Determine the [X, Y] coordinate at the center of the cell enclosing the given text.  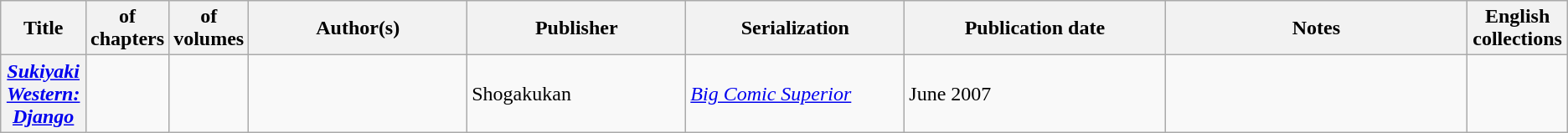
Author(s) [358, 28]
Publication date [1035, 28]
of chapters [127, 28]
Notes [1317, 28]
Sukiyaki Western: Django [44, 94]
June 2007 [1035, 94]
Title [44, 28]
Big Comic Superior [796, 94]
Serialization [796, 28]
English collections [1518, 28]
Shogakukan [576, 94]
Publisher [576, 28]
of volumes [209, 28]
